Find where the given text appears and provide that cell's center as (X, Y) coordinate. 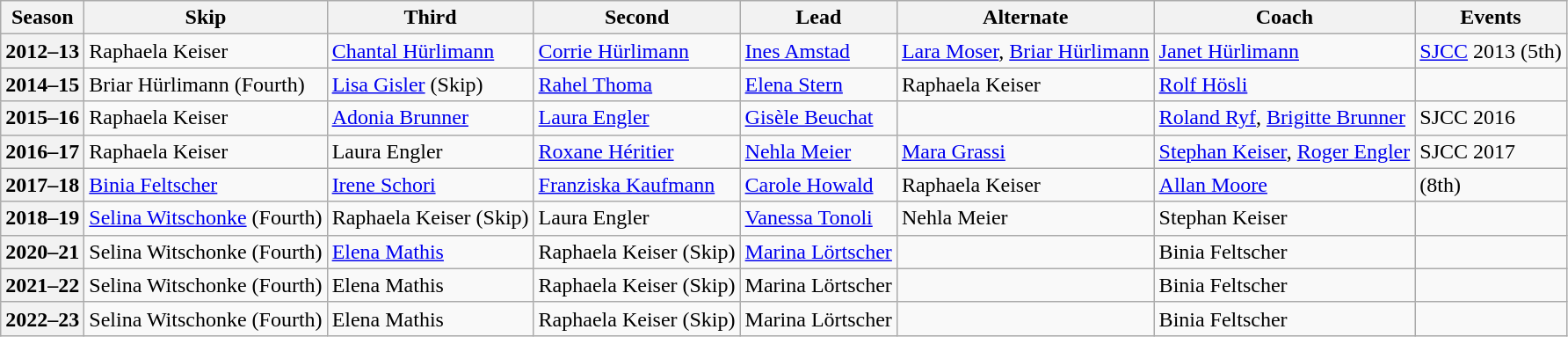
Season (42, 18)
Allan Moore (1285, 185)
Rolf Hösli (1285, 84)
Carole Howald (818, 185)
Skip (206, 18)
Chantal Hürlimann (431, 51)
SJCC 2016 (1491, 118)
Lead (818, 18)
Corrie Hürlimann (636, 51)
Adonia Brunner (431, 118)
Franziska Kaufmann (636, 185)
Events (1491, 18)
2014–15 (42, 84)
Lisa Gisler (Skip) (431, 84)
Irene Schori (431, 185)
Elena Stern (818, 84)
2017–18 (42, 185)
SJCC 2013 (5th) (1491, 51)
Stephan Keiser, Roger Engler (1285, 151)
Ines Amstad (818, 51)
2015–16 (42, 118)
Alternate (1025, 18)
2016–17 (42, 151)
Gisèle Beuchat (818, 118)
Stephan Keiser (1285, 218)
2022–23 (42, 319)
Mara Grassi (1025, 151)
2012–13 (42, 51)
SJCC 2017 (1491, 151)
2020–21 (42, 252)
(8th) (1491, 185)
Roxane Héritier (636, 151)
Lara Moser, Briar Hürlimann (1025, 51)
2018–19 (42, 218)
Roland Ryf, Brigitte Brunner (1285, 118)
Vanessa Tonoli (818, 218)
Rahel Thoma (636, 84)
Second (636, 18)
Briar Hürlimann (Fourth) (206, 84)
Third (431, 18)
Coach (1285, 18)
Janet Hürlimann (1285, 51)
2021–22 (42, 285)
